Find where the given text appears and provide that cell's center as [X, Y] coordinate. 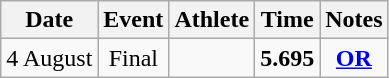
Notes [354, 20]
4 August [50, 58]
Event [134, 20]
Date [50, 20]
Athlete [212, 20]
Time [288, 20]
5.695 [288, 58]
Final [134, 58]
OR [354, 58]
